Determine the [x, y] coordinate at the center of the cell enclosing the given text.  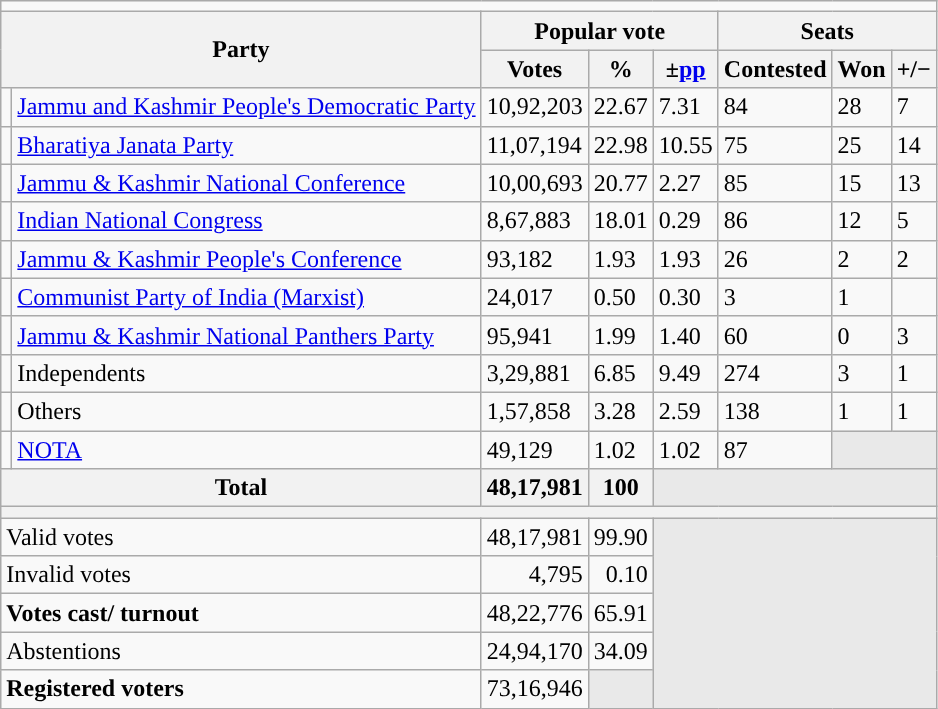
Seats [827, 31]
95,941 [534, 335]
NOTA [246, 449]
73,16,946 [534, 689]
84 [775, 107]
Jammu & Kashmir National Panthers Party [246, 335]
0.10 [620, 575]
10,00,693 [534, 183]
Valid votes [241, 537]
+/− [914, 69]
4,795 [534, 575]
Won [862, 69]
18.01 [620, 221]
11,07,194 [534, 145]
48,22,776 [534, 613]
Jammu and Kashmir People's Democratic Party [246, 107]
100 [620, 488]
Total [241, 488]
7.31 [686, 107]
28 [862, 107]
1,57,858 [534, 411]
9.49 [686, 373]
12 [862, 221]
Jammu & Kashmir People's Conference [246, 259]
85 [775, 183]
0.30 [686, 297]
Bharatiya Janata Party [246, 145]
24,017 [534, 297]
0.50 [620, 297]
±pp [686, 69]
10.55 [686, 145]
2.59 [686, 411]
3,29,881 [534, 373]
65.91 [620, 613]
Votes [534, 69]
138 [775, 411]
93,182 [534, 259]
14 [914, 145]
274 [775, 373]
1.40 [686, 335]
Independents [246, 373]
Popular vote [600, 31]
Votes cast/ turnout [241, 613]
Others [246, 411]
Indian National Congress [246, 221]
86 [775, 221]
Contested [775, 69]
20.77 [620, 183]
49,129 [534, 449]
25 [862, 145]
15 [862, 183]
Communist Party of India (Marxist) [246, 297]
6.85 [620, 373]
87 [775, 449]
22.67 [620, 107]
Invalid votes [241, 575]
22.98 [620, 145]
Abstentions [241, 651]
7 [914, 107]
24,94,170 [534, 651]
2.27 [686, 183]
Registered voters [241, 689]
Party [241, 50]
75 [775, 145]
3.28 [620, 411]
0.29 [686, 221]
5 [914, 221]
Jammu & Kashmir National Conference [246, 183]
% [620, 69]
1.99 [620, 335]
26 [775, 259]
8,67,883 [534, 221]
34.09 [620, 651]
10,92,203 [534, 107]
0 [862, 335]
99.90 [620, 537]
60 [775, 335]
13 [914, 183]
